Return (X, Y) of the center of cell containing provided text 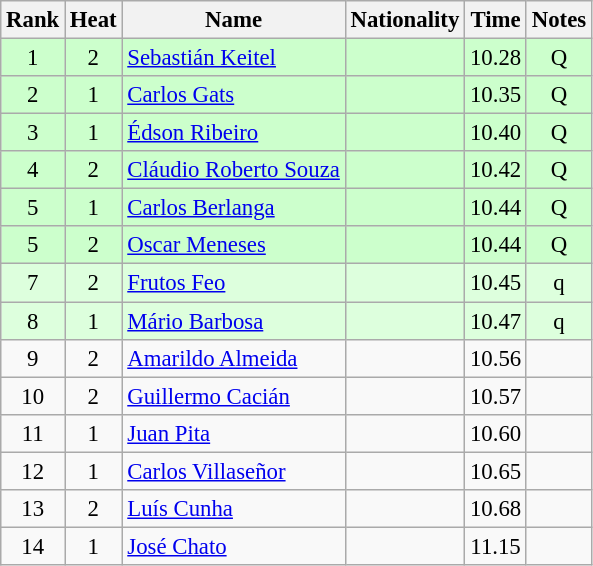
10.40 (496, 133)
11.15 (496, 546)
Oscar Meneses (234, 245)
14 (33, 546)
Mário Barbosa (234, 321)
Carlos Berlanga (234, 208)
10.35 (496, 95)
Frutos Feo (234, 283)
Rank (33, 20)
10.42 (496, 170)
8 (33, 321)
7 (33, 283)
10.28 (496, 58)
Time (496, 20)
Heat (94, 20)
10.68 (496, 509)
9 (33, 358)
10 (33, 396)
Nationality (404, 20)
10.65 (496, 471)
10.57 (496, 396)
Notes (558, 20)
Carlos Villaseñor (234, 471)
13 (33, 509)
Cláudio Roberto Souza (234, 170)
4 (33, 170)
10.56 (496, 358)
Luís Cunha (234, 509)
Guillermo Cacián (234, 396)
10.47 (496, 321)
Amarildo Almeida (234, 358)
Sebastián Keitel (234, 58)
Édson Ribeiro (234, 133)
12 (33, 471)
3 (33, 133)
10.45 (496, 283)
11 (33, 433)
Carlos Gats (234, 95)
10.60 (496, 433)
Juan Pita (234, 433)
Name (234, 20)
José Chato (234, 546)
